Output the (x, y) coordinate of the center of the cell containing the given text.  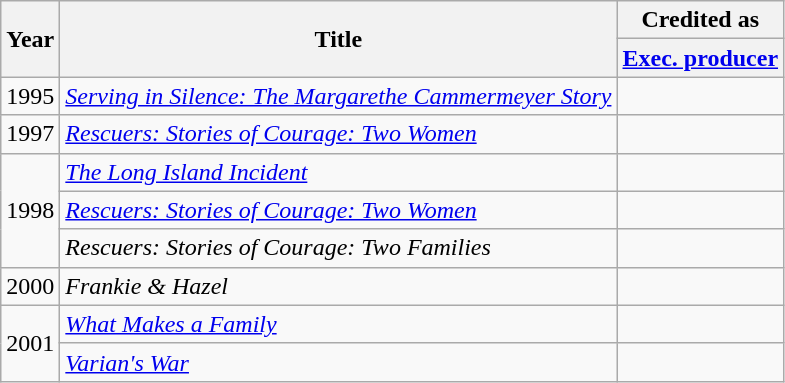
Varian's War (338, 362)
1995 (30, 96)
2001 (30, 343)
Credited as (700, 20)
2000 (30, 286)
Rescuers: Stories of Courage: Two Families (338, 248)
What Makes a Family (338, 324)
Serving in Silence: The Margarethe Cammermeyer Story (338, 96)
1997 (30, 134)
Exec. producer (700, 58)
Frankie & Hazel (338, 286)
The Long Island Incident (338, 172)
1998 (30, 210)
Title (338, 39)
Year (30, 39)
